Pinpoint the cell where the given text exists, returning its (x, y) midpoint coordinate. 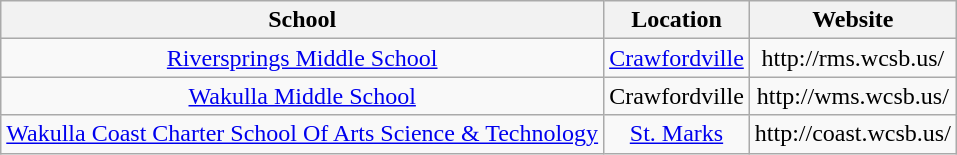
Website (852, 20)
School (302, 20)
Riversprings Middle School (302, 58)
http://rms.wcsb.us/ (852, 58)
Wakulla Middle School (302, 96)
http://coast.wcsb.us/ (852, 134)
Wakulla Coast Charter School Of Arts Science & Technology (302, 134)
Location (677, 20)
http://wms.wcsb.us/ (852, 96)
St. Marks (677, 134)
